Extract the [X, Y] coordinate from the center of the cell holding the provided text.  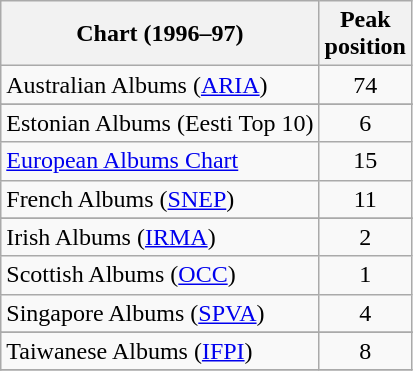
European Albums Chart [160, 161]
Singapore Albums (SPVA) [160, 313]
Chart (1996–97) [160, 34]
Peakposition [365, 34]
11 [365, 199]
Irish Albums (IRMA) [160, 237]
Estonian Albums (Eesti Top 10) [160, 123]
2 [365, 237]
Scottish Albums (OCC) [160, 275]
Australian Albums (ARIA) [160, 85]
4 [365, 313]
15 [365, 161]
8 [365, 351]
1 [365, 275]
Taiwanese Albums (IFPI) [160, 351]
6 [365, 123]
French Albums (SNEP) [160, 199]
74 [365, 85]
